Locate the cell with the specified text and output its (X, Y) center coordinate. 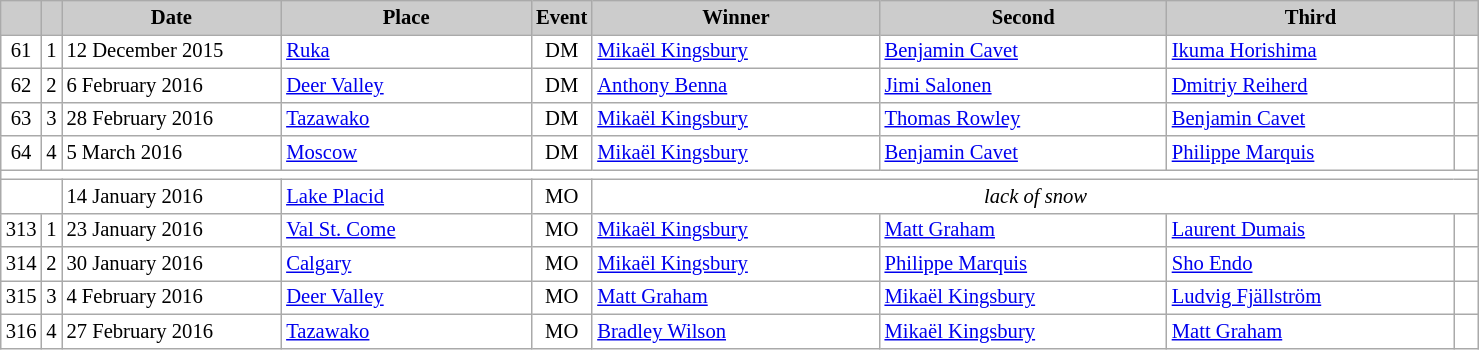
Val St. Come (406, 230)
313 (22, 230)
Thomas Rowley (1024, 119)
4 February 2016 (172, 297)
61 (22, 51)
Ludvig Fjällström (1310, 297)
14 January 2016 (172, 196)
27 February 2016 (172, 331)
Ikuma Horishima (1310, 51)
316 (22, 331)
Moscow (406, 153)
Jimi Salonen (1024, 85)
Place (406, 17)
64 (22, 153)
315 (22, 297)
Laurent Dumais (1310, 230)
Date (172, 17)
Lake Placid (406, 196)
Dmitriy Reiherd (1310, 85)
Ruka (406, 51)
Bradley Wilson (736, 331)
Calgary (406, 263)
28 February 2016 (172, 119)
Third (1310, 17)
lack of snow (1035, 196)
12 December 2015 (172, 51)
62 (22, 85)
Winner (736, 17)
314 (22, 263)
Event (562, 17)
23 January 2016 (172, 230)
63 (22, 119)
30 January 2016 (172, 263)
Second (1024, 17)
6 February 2016 (172, 85)
Anthony Benna (736, 85)
5 March 2016 (172, 153)
Sho Endo (1310, 263)
